Output the [X, Y] coordinate of the center of the cell containing the given text.  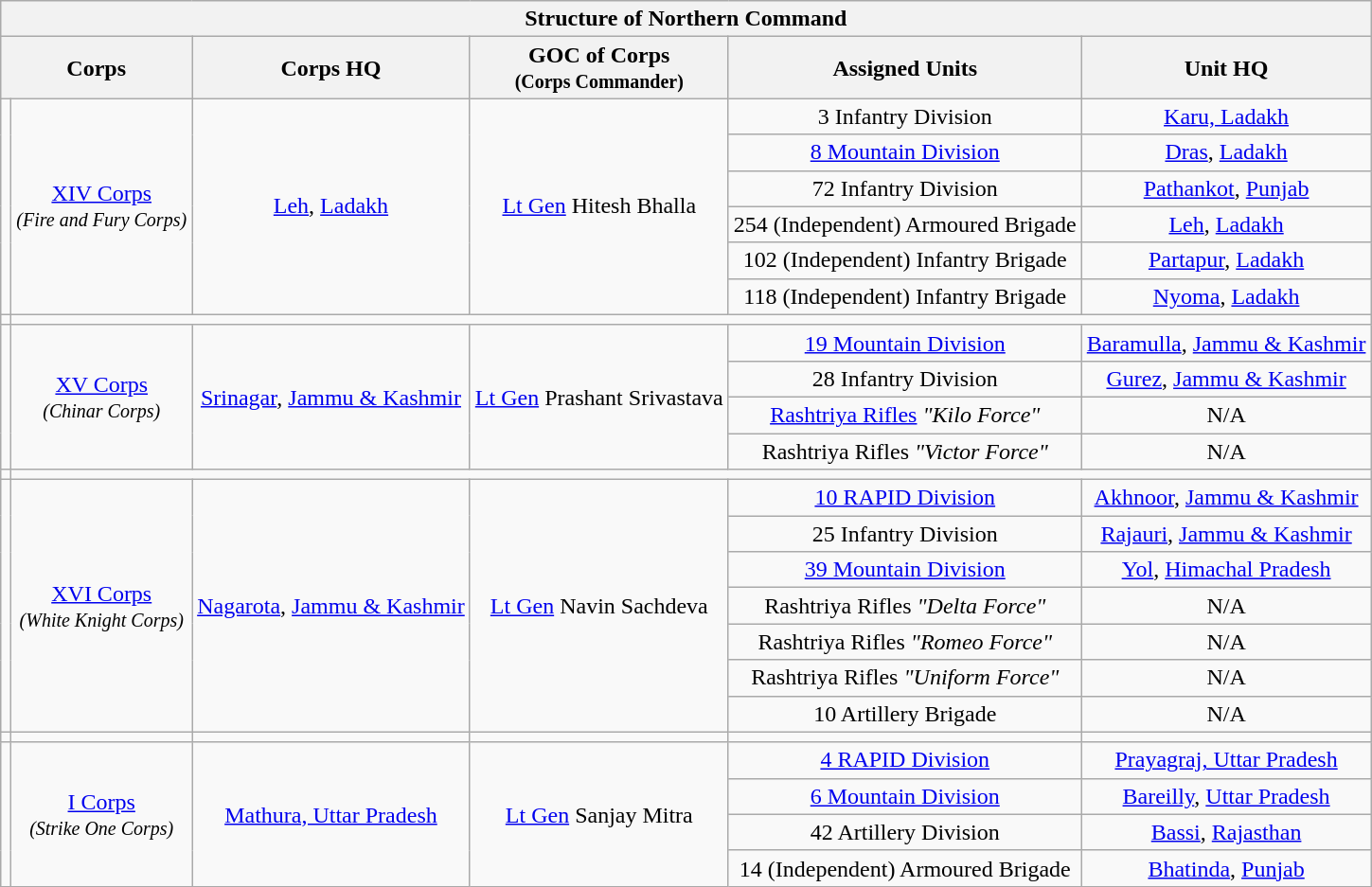
8 Mountain Division [905, 152]
28 Infantry Division [905, 379]
118 (Independent) Infantry Brigade [905, 296]
Karu, Ladakh [1226, 116]
Rashtriya Rifles "Victor Force" [905, 452]
Unit HQ [1226, 68]
Mathura, Uttar Pradesh [331, 814]
XIV Corps(Fire and Fury Corps) [102, 206]
6 Mountain Division [905, 796]
4 RAPID Division [905, 760]
Lt Gen Navin Sachdeva [598, 606]
Partapur, Ladakh [1226, 260]
GOC of Corps(Corps Commander) [598, 68]
Rashtriya Rifles "Kilo Force" [905, 415]
Lt Gen Prashant Srivastava [598, 397]
42 Artillery Division [905, 832]
Prayagraj, Uttar Pradesh [1226, 760]
Rashtriya Rifles "Delta Force" [905, 606]
Rashtriya Rifles "Romeo Force" [905, 642]
I Corps(Strike One Corps) [102, 814]
Rajauri, Jammu & Kashmir [1226, 534]
72 Infantry Division [905, 188]
25 Infantry Division [905, 534]
19 Mountain Division [905, 343]
Pathankot, Punjab [1226, 188]
XVI Corps(White Knight Corps) [102, 606]
3 Infantry Division [905, 116]
XV Corps(Chinar Corps) [102, 397]
Lt Gen Sanjay Mitra [598, 814]
Corps [97, 68]
Rashtriya Rifles "Uniform Force" [905, 678]
Nagarota, Jammu & Kashmir [331, 606]
102 (Independent) Infantry Brigade [905, 260]
10 Artillery Brigade [905, 714]
Assigned Units [905, 68]
Baramulla, Jammu & Kashmir [1226, 343]
10 RAPID Division [905, 498]
Bhatinda, Punjab [1226, 868]
Akhnoor, Jammu & Kashmir [1226, 498]
39 Mountain Division [905, 570]
14 (Independent) Armoured Brigade [905, 868]
Yol, Himachal Pradesh [1226, 570]
Nyoma, Ladakh [1226, 296]
Gurez, Jammu & Kashmir [1226, 379]
Bareilly, Uttar Pradesh [1226, 796]
254 (Independent) Armoured Brigade [905, 224]
Bassi, Rajasthan [1226, 832]
Lt Gen Hitesh Bhalla [598, 206]
Srinagar, Jammu & Kashmir [331, 397]
Structure of Northern Command [686, 19]
Dras, Ladakh [1226, 152]
Corps HQ [331, 68]
